Search for the cell housing the specified text and yield its [X, Y] center coordinate. 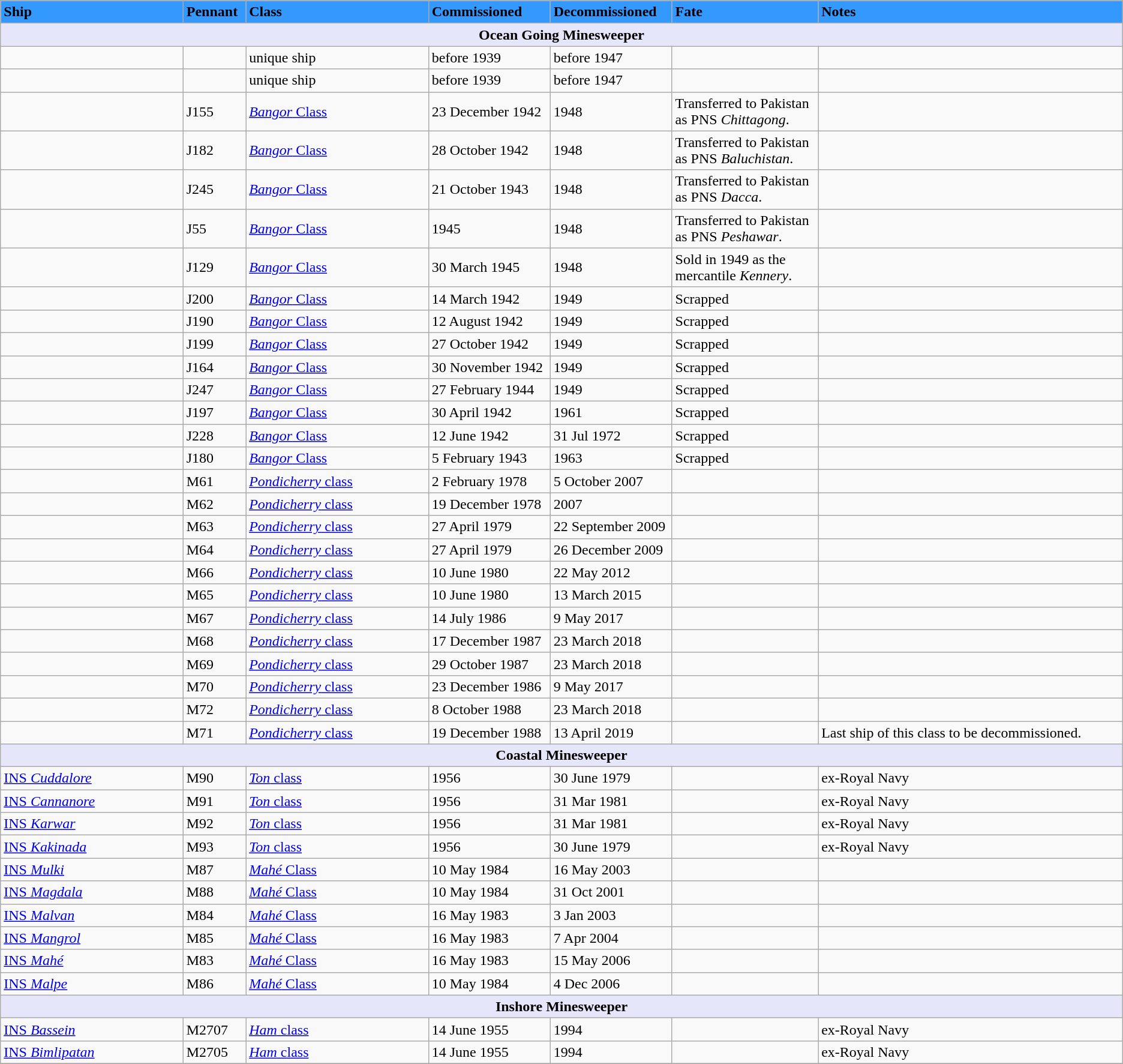
J247 [214, 390]
J129 [214, 268]
14 March 1942 [490, 298]
INS Cuddalore [92, 778]
27 October 1942 [490, 344]
Transferred to Pakistan as PNS Baluchistan. [745, 150]
7 Apr 2004 [611, 938]
29 October 1987 [490, 664]
M62 [214, 504]
Transferred to Pakistan as PNS Dacca. [745, 190]
3 Jan 2003 [611, 915]
M2705 [214, 1052]
INS Bassein [92, 1029]
13 March 2015 [611, 595]
8 October 1988 [490, 709]
M91 [214, 801]
M71 [214, 733]
Last ship of this class to be decommissioned. [971, 733]
J228 [214, 436]
5 February 1943 [490, 458]
14 July 1986 [490, 618]
12 August 1942 [490, 321]
M83 [214, 961]
M68 [214, 641]
15 May 2006 [611, 961]
Pennant [214, 12]
2 February 1978 [490, 481]
4 Dec 2006 [611, 984]
1945 [490, 228]
Class [337, 12]
Coastal Minesweeper [561, 756]
M2707 [214, 1029]
INS Mangrol [92, 938]
19 December 1978 [490, 504]
Transferred to Pakistan as PNS Chittagong. [745, 112]
M65 [214, 595]
M67 [214, 618]
13 April 2019 [611, 733]
J197 [214, 413]
17 December 1987 [490, 641]
J164 [214, 367]
22 May 2012 [611, 573]
26 December 2009 [611, 550]
2007 [611, 504]
Sold in 1949 as the mercantile Kennery. [745, 268]
INS Cannanore [92, 801]
28 October 1942 [490, 150]
31 Jul 1972 [611, 436]
22 September 2009 [611, 527]
Ocean Going Minesweeper [561, 35]
M72 [214, 709]
30 April 1942 [490, 413]
1963 [611, 458]
M63 [214, 527]
M66 [214, 573]
5 October 2007 [611, 481]
Decommissioned [611, 12]
INS Magdala [92, 892]
27 February 1944 [490, 390]
30 November 1942 [490, 367]
M86 [214, 984]
1961 [611, 413]
J190 [214, 321]
INS Karwar [92, 824]
J55 [214, 228]
J200 [214, 298]
INS Mulki [92, 870]
INS Mahé [92, 961]
M88 [214, 892]
M64 [214, 550]
Transferred to Pakistan as PNS Peshawar. [745, 228]
Notes [971, 12]
INS Kakinada [92, 847]
Fate [745, 12]
21 October 1943 [490, 190]
J180 [214, 458]
30 March 1945 [490, 268]
23 December 1942 [490, 112]
INS Bimlipatan [92, 1052]
J199 [214, 344]
M84 [214, 915]
M92 [214, 824]
31 Oct 2001 [611, 892]
Inshore Minesweeper [561, 1006]
M93 [214, 847]
J245 [214, 190]
J155 [214, 112]
J182 [214, 150]
M70 [214, 687]
12 June 1942 [490, 436]
M61 [214, 481]
23 December 1986 [490, 687]
19 December 1988 [490, 733]
M85 [214, 938]
Ship [92, 12]
Commissioned [490, 12]
M90 [214, 778]
16 May 2003 [611, 870]
INS Malpe [92, 984]
INS Malvan [92, 915]
M87 [214, 870]
M69 [214, 664]
